Scan for the cell matching the given text and deliver its [X, Y] coordinate at center. 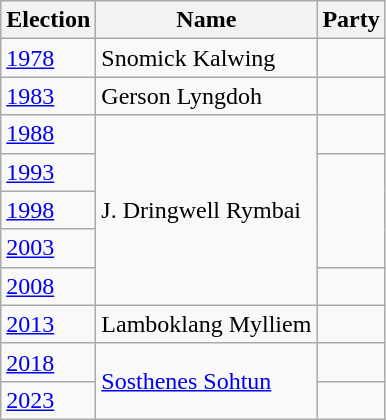
Snomick Kalwing [206, 58]
2003 [48, 248]
2008 [48, 286]
2013 [48, 324]
2018 [48, 362]
2023 [48, 400]
Lamboklang Mylliem [206, 324]
1983 [48, 96]
Sosthenes Sohtun [206, 381]
1998 [48, 210]
Party [351, 20]
1993 [48, 172]
1988 [48, 134]
Election [48, 20]
Gerson Lyngdoh [206, 96]
1978 [48, 58]
J. Dringwell Rymbai [206, 210]
Name [206, 20]
